Detect which cell encompasses the target text, then output its (x, y) center coordinate. 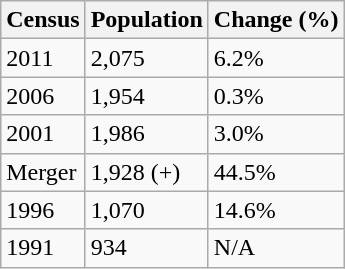
1,928 (+) (146, 172)
N/A (276, 248)
2011 (43, 58)
14.6% (276, 210)
1996 (43, 210)
1991 (43, 248)
0.3% (276, 96)
Census (43, 20)
934 (146, 248)
Population (146, 20)
1,986 (146, 134)
6.2% (276, 58)
Merger (43, 172)
2,075 (146, 58)
2001 (43, 134)
1,070 (146, 210)
2006 (43, 96)
Change (%) (276, 20)
1,954 (146, 96)
3.0% (276, 134)
44.5% (276, 172)
